Extract the (x, y) coordinate from the center of the cell holding the provided text.  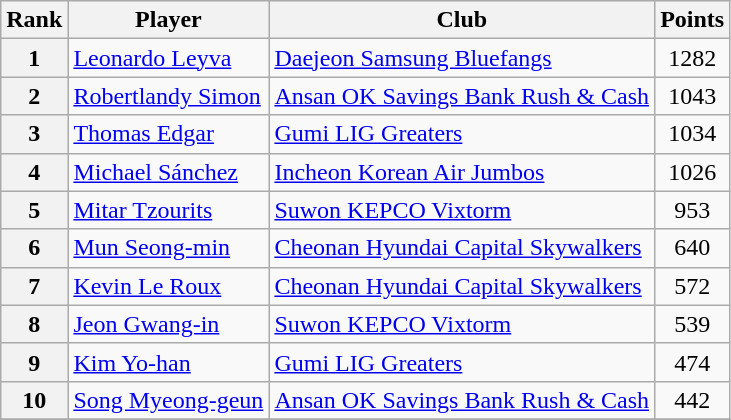
Club (462, 20)
1034 (692, 134)
Incheon Korean Air Jumbos (462, 172)
640 (692, 248)
Leonardo Leyva (168, 58)
1043 (692, 96)
442 (692, 400)
Michael Sánchez (168, 172)
Thomas Edgar (168, 134)
1026 (692, 172)
Jeon Gwang-in (168, 324)
Song Myeong-geun (168, 400)
1282 (692, 58)
7 (34, 286)
Rank (34, 20)
539 (692, 324)
Kevin Le Roux (168, 286)
2 (34, 96)
6 (34, 248)
5 (34, 210)
4 (34, 172)
474 (692, 362)
9 (34, 362)
Player (168, 20)
572 (692, 286)
Mitar Tzourits (168, 210)
Points (692, 20)
1 (34, 58)
3 (34, 134)
10 (34, 400)
Mun Seong-min (168, 248)
Kim Yo-han (168, 362)
8 (34, 324)
Daejeon Samsung Bluefangs (462, 58)
953 (692, 210)
Robertlandy Simon (168, 96)
